Scan for the cell matching the given text and deliver its (x, y) coordinate at center. 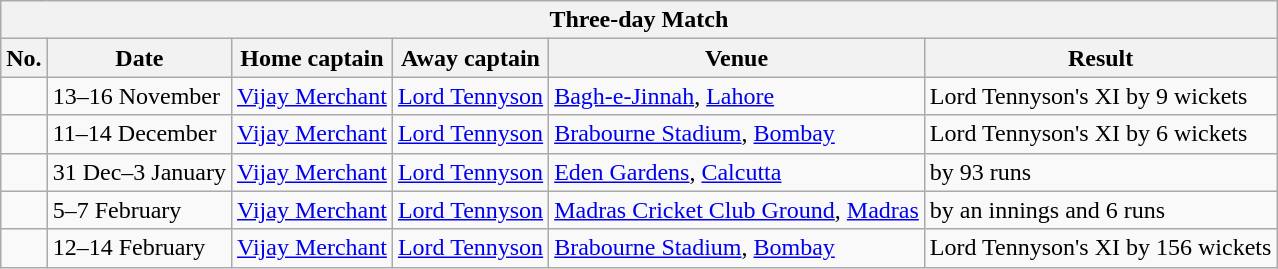
by an innings and 6 runs (1100, 210)
11–14 December (139, 134)
12–14 February (139, 248)
Lord Tennyson's XI by 6 wickets (1100, 134)
Lord Tennyson's XI by 9 wickets (1100, 96)
Home captain (312, 58)
Madras Cricket Club Ground, Madras (737, 210)
by 93 runs (1100, 172)
Three-day Match (639, 20)
Lord Tennyson's XI by 156 wickets (1100, 248)
13–16 November (139, 96)
Eden Gardens, Calcutta (737, 172)
31 Dec–3 January (139, 172)
5–7 February (139, 210)
Away captain (470, 58)
Bagh-e-Jinnah, Lahore (737, 96)
Venue (737, 58)
No. (24, 58)
Result (1100, 58)
Date (139, 58)
